Scan for the cell matching the given text and deliver its (X, Y) coordinate at center. 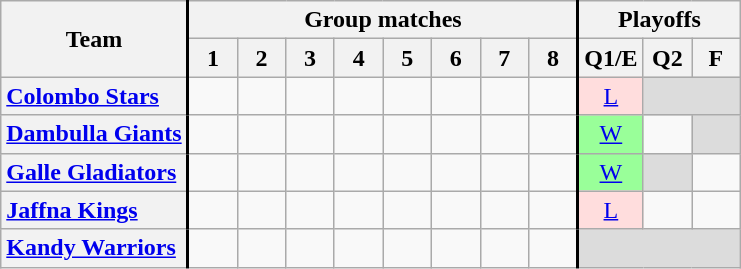
3 (310, 58)
Colombo Stars (94, 96)
6 (456, 58)
1 (212, 58)
Kandy Warriors (94, 248)
Dambulla Giants (94, 134)
8 (554, 58)
5 (408, 58)
Q2 (668, 58)
Jaffna Kings (94, 210)
Galle Gladiators (94, 172)
Q1/E (610, 58)
4 (358, 58)
7 (504, 58)
Team (94, 39)
F (716, 58)
Group matches (383, 20)
Playoffs (659, 20)
2 (262, 58)
